Determine the (X, Y) coordinate at the center of the cell enclosing the given text.  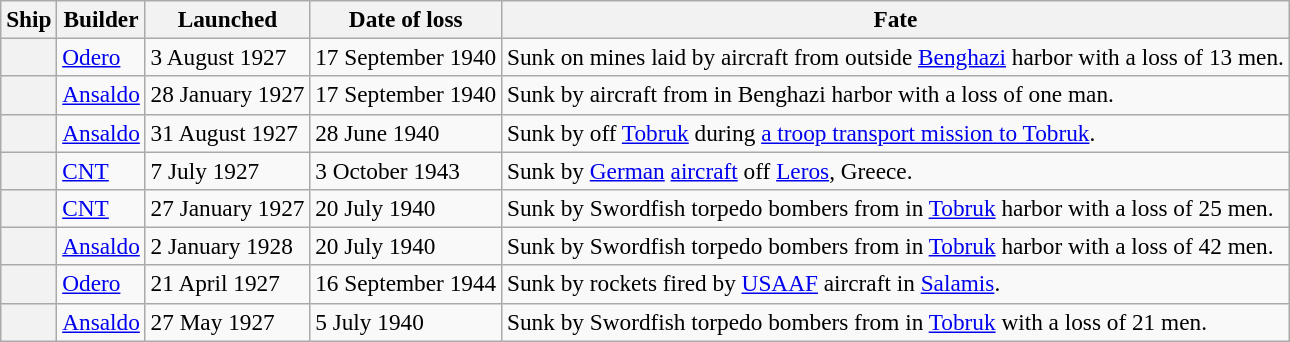
Date of loss (406, 19)
Sunk by Swordfish torpedo bombers from in Tobruk harbor with a loss of 25 men. (896, 208)
Sunk by aircraft from in Benghazi harbor with a loss of one man. (896, 95)
5 July 1940 (406, 322)
Sunk by German aircraft off Leros, Greece. (896, 170)
27 January 1927 (228, 208)
Fate (896, 19)
21 April 1927 (228, 284)
28 January 1927 (228, 95)
3 August 1927 (228, 57)
31 August 1927 (228, 133)
2 January 1928 (228, 246)
Sunk on mines laid by aircraft from outside Benghazi harbor with a loss of 13 men. (896, 57)
27 May 1927 (228, 322)
Builder (101, 19)
Sunk by off Tobruk during a troop transport mission to Tobruk. (896, 133)
Launched (228, 19)
3 October 1943 (406, 170)
Sunk by Swordfish torpedo bombers from in Tobruk with a loss of 21 men. (896, 322)
Sunk by rockets fired by USAAF aircraft in Salamis. (896, 284)
16 September 1944 (406, 284)
Ship (29, 19)
7 July 1927 (228, 170)
Sunk by Swordfish torpedo bombers from in Tobruk harbor with a loss of 42 men. (896, 246)
28 June 1940 (406, 133)
